Find where the given text appears and provide that cell's center as [X, Y] coordinate. 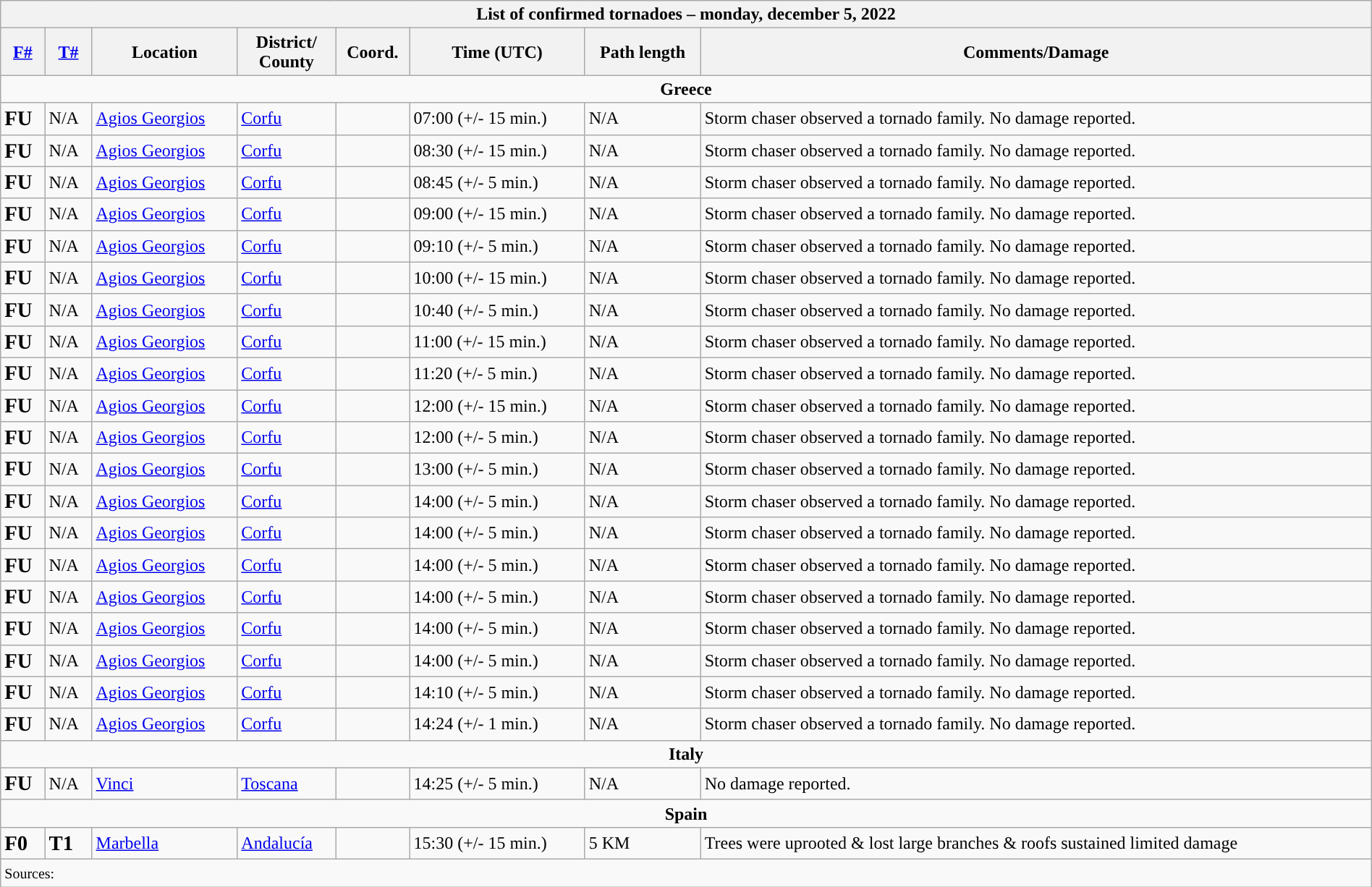
12:00 (+/- 15 min.) [497, 405]
Coord. [373, 52]
Andalucía [287, 843]
Vinci [165, 784]
5 KM [643, 843]
Path length [643, 52]
14:10 (+/- 5 min.) [497, 692]
T1 [68, 843]
District/County [287, 52]
Trees were uprooted & lost large branches & roofs sustained limited damage [1036, 843]
10:40 (+/- 5 min.) [497, 310]
Spain [686, 813]
08:45 (+/- 5 min.) [497, 182]
Greece [686, 89]
12:00 (+/- 5 min.) [497, 438]
Location [165, 52]
Marbella [165, 843]
15:30 (+/- 15 min.) [497, 843]
F0 [23, 843]
14:25 (+/- 5 min.) [497, 784]
11:20 (+/- 5 min.) [497, 373]
09:10 (+/- 5 min.) [497, 246]
Comments/Damage [1036, 52]
Sources: [686, 873]
10:00 (+/- 15 min.) [497, 278]
09:00 (+/- 15 min.) [497, 214]
08:30 (+/- 15 min.) [497, 150]
14:24 (+/- 1 min.) [497, 724]
No damage reported. [1036, 784]
F# [23, 52]
Toscana [287, 784]
Time (UTC) [497, 52]
07:00 (+/- 15 min.) [497, 119]
Italy [686, 754]
13:00 (+/- 5 min.) [497, 470]
11:00 (+/- 15 min.) [497, 341]
T# [68, 52]
List of confirmed tornadoes – monday, december 5, 2022 [686, 14]
